Capture the cell that displays the provided text and extract its (X, Y) central coordinate. 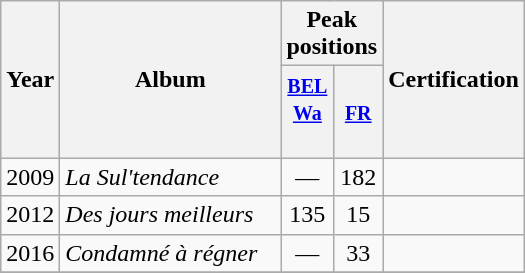
33 (358, 253)
2009 (30, 177)
Album (170, 80)
2016 (30, 253)
FR (358, 112)
135 (308, 215)
2012 (30, 215)
La Sul'tendance (170, 177)
BEL Wa (308, 112)
182 (358, 177)
Des jours meilleurs (170, 215)
Peak positions (332, 34)
Condamné à régner (170, 253)
Certification (454, 80)
15 (358, 215)
Year (30, 80)
